Pinpoint the cell where the given text exists, returning its [X, Y] midpoint coordinate. 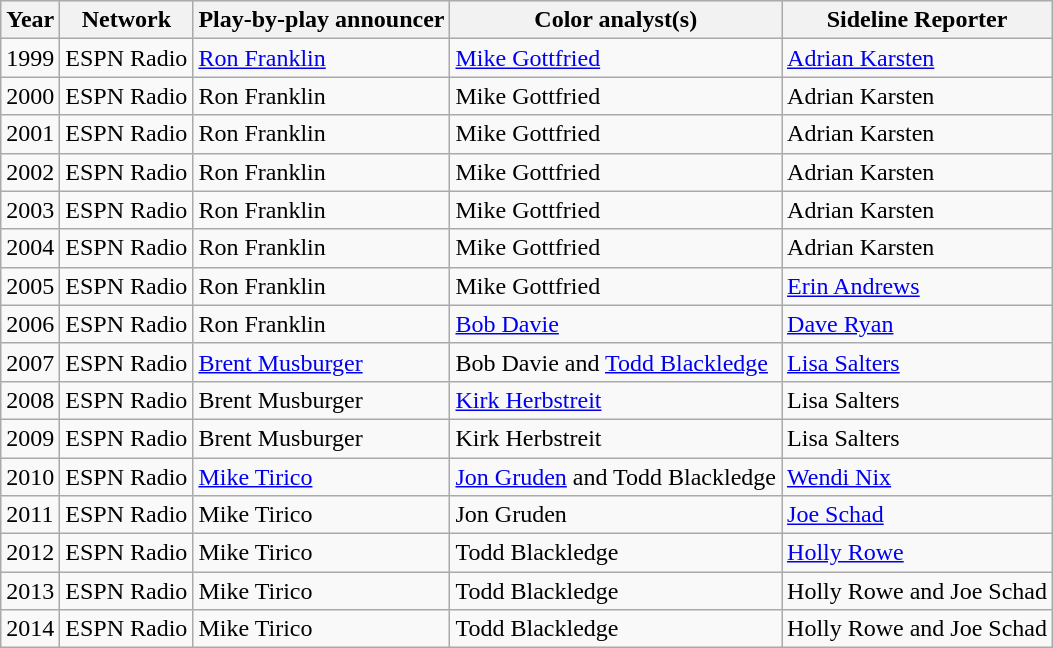
Bob Davie and Todd Blackledge [616, 362]
Jon Gruden and Todd Blackledge [616, 477]
Dave Ryan [918, 324]
Jon Gruden [616, 515]
Network [126, 20]
Bob Davie [616, 324]
Holly Rowe [918, 553]
2003 [30, 210]
2009 [30, 438]
2004 [30, 248]
2007 [30, 362]
Sideline Reporter [918, 20]
2011 [30, 515]
2014 [30, 629]
2008 [30, 400]
2001 [30, 134]
Wendi Nix [918, 477]
2002 [30, 172]
2006 [30, 324]
2013 [30, 591]
1999 [30, 58]
2010 [30, 477]
Color analyst(s) [616, 20]
Joe Schad [918, 515]
2000 [30, 96]
Erin Andrews [918, 286]
Play-by-play announcer [322, 20]
2005 [30, 286]
2012 [30, 553]
Year [30, 20]
